For the text-containing cell, return its midpoint in [x, y] coordinate format. 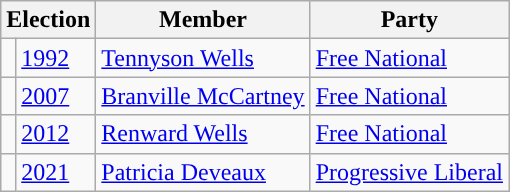
2021 [56, 172]
Renward Wells [203, 134]
Election [48, 20]
Progressive Liberal [409, 172]
Tennyson Wells [203, 58]
1992 [56, 58]
Branville McCartney [203, 96]
Patricia Deveaux [203, 172]
Member [203, 20]
Party [409, 20]
2007 [56, 96]
2012 [56, 134]
